Return the [x, y] coordinate for the center point of the cell that contains the specified text.  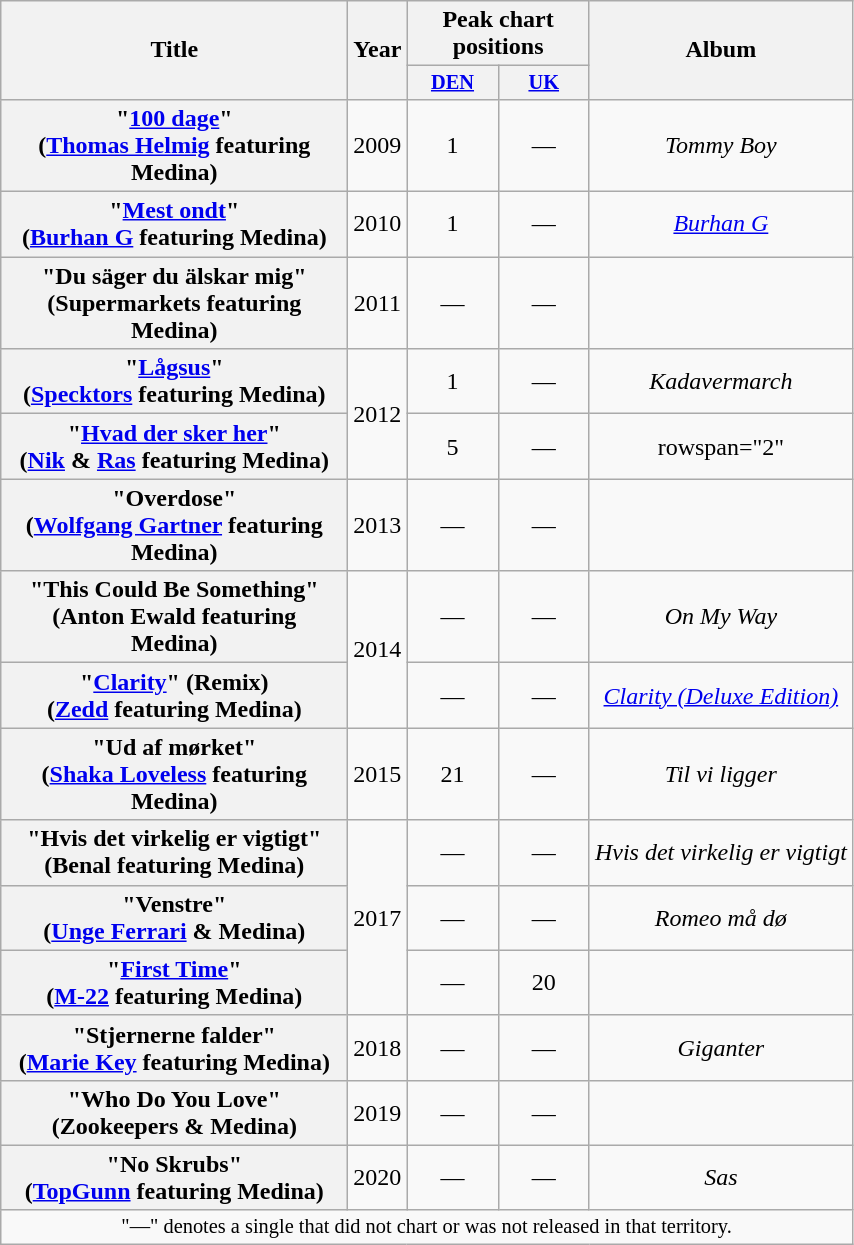
2015 [378, 774]
On My Way [720, 617]
Burhan G [720, 224]
DEN [452, 83]
Giganter [720, 1048]
Tommy Boy [720, 145]
2010 [378, 224]
"Stjernerne falder"(Marie Key featuring Medina) [174, 1048]
2018 [378, 1048]
"—" denotes a single that did not chart or was not released in that territory. [427, 1227]
Year [378, 50]
2009 [378, 145]
Hvis det virkelig er vigtigt [720, 852]
Title [174, 50]
Clarity (Deluxe Edition) [720, 696]
"Hvis det virkelig er vigtigt"(Benal featuring Medina) [174, 852]
Sas [720, 1178]
rowspan="2" [720, 446]
2013 [378, 525]
"This Could Be Something"(Anton Ewald featuring Medina) [174, 617]
2017 [378, 918]
"100 dage"(Thomas Helmig featuring Medina) [174, 145]
2020 [378, 1178]
Til vi ligger [720, 774]
"No Skrubs"(TopGunn featuring Medina) [174, 1178]
"First Time"(M-22 featuring Medina) [174, 982]
Kadavermarch [720, 382]
2011 [378, 303]
UK [544, 83]
"Hvad der sker her"(Nik & Ras featuring Medina) [174, 446]
"Venstre"(Unge Ferrari & Medina) [174, 918]
Romeo må dø [720, 918]
"Who Do You Love"(Zookeepers & Medina) [174, 1112]
Album [720, 50]
"Du säger du älskar mig"(Supermarkets featuring Medina) [174, 303]
2019 [378, 1112]
Peak chart positions [498, 34]
5 [452, 446]
"Lågsus"(Specktors featuring Medina) [174, 382]
21 [452, 774]
2014 [378, 650]
20 [544, 982]
2012 [378, 414]
"Ud af mørket"(Shaka Loveless featuring Medina) [174, 774]
"Mest ondt"(Burhan G featuring Medina) [174, 224]
"Clarity" (Remix)(Zedd featuring Medina) [174, 696]
"Overdose"(Wolfgang Gartner featuring Medina) [174, 525]
